Return the [x, y] coordinate for the center point of the cell that contains the specified text.  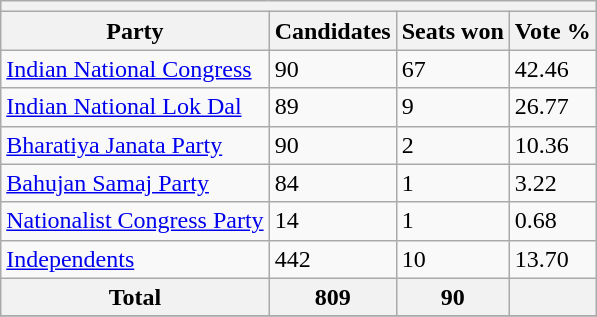
9 [452, 107]
Bahujan Samaj Party [135, 183]
0.68 [552, 221]
89 [332, 107]
3.22 [552, 183]
67 [452, 69]
Seats won [452, 31]
Independents [135, 259]
Party [135, 31]
2 [452, 145]
42.46 [552, 69]
14 [332, 221]
Indian National Lok Dal [135, 107]
84 [332, 183]
Total [135, 297]
13.70 [552, 259]
Bharatiya Janata Party [135, 145]
Vote % [552, 31]
442 [332, 259]
Candidates [332, 31]
10 [452, 259]
10.36 [552, 145]
Nationalist Congress Party [135, 221]
26.77 [552, 107]
809 [332, 297]
Indian National Congress [135, 69]
